Determine the (X, Y) coordinate at the center of the cell enclosing the given text.  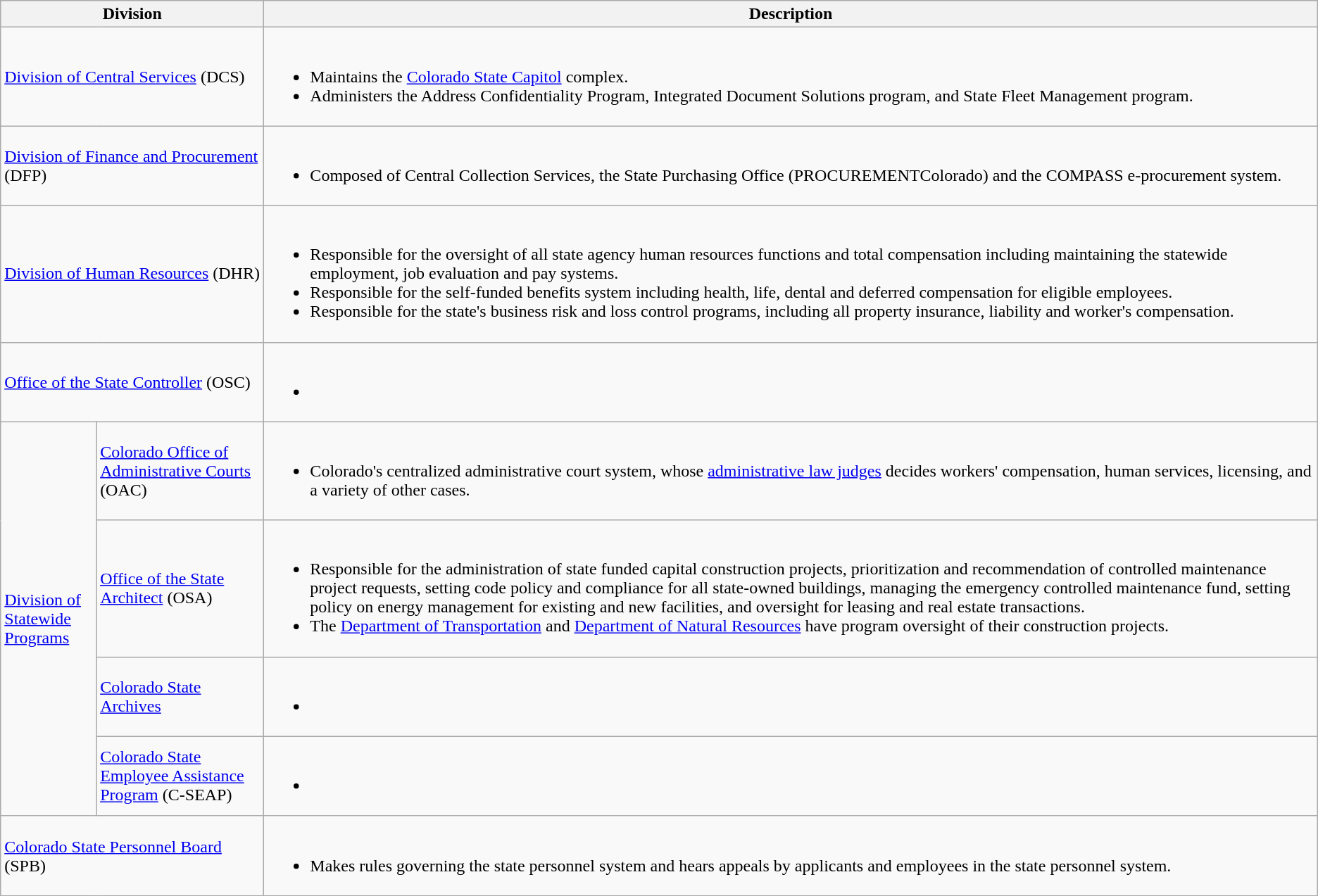
Division of Finance and Procurement (DFP) (132, 166)
Office of the State Controller (OSC) (132, 381)
Colorado Office of Administrative Courts (OAC) (180, 471)
Colorado State Archives (180, 697)
Division (132, 14)
Composed of Central Collection Services, the State Purchasing Office (PROCUREMENTColorado) and the COMPASS e-procurement system. (791, 166)
Division of Statewide Programs (49, 619)
Division of Human Resources (DHR) (132, 274)
Division of Central Services (DCS) (132, 77)
Makes rules governing the state personnel system and hears appeals by applicants and employees in the state personnel system. (791, 856)
Description (791, 14)
Colorado State Employee Assistance Program (C-SEAP) (180, 776)
Office of the State Architect (OSA) (180, 588)
Colorado State Personnel Board (SPB) (132, 856)
